Detect which cell encompasses the target text, then output its [x, y] center coordinate. 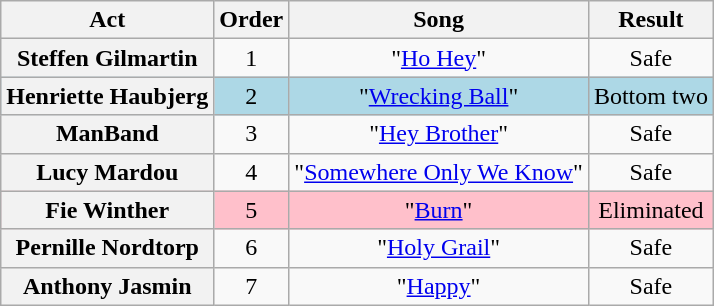
Song [439, 20]
Henriette Haubjerg [108, 96]
Result [650, 20]
Bottom two [650, 96]
"Somewhere Only We Know" [439, 172]
"Wrecking Ball" [439, 96]
Pernille Nordtorp [108, 248]
"Hey Brother" [439, 134]
"Happy" [439, 286]
Steffen Gilmartin [108, 58]
Eliminated [650, 210]
1 [252, 58]
7 [252, 286]
2 [252, 96]
5 [252, 210]
"Ho Hey" [439, 58]
4 [252, 172]
Fie Winther [108, 210]
3 [252, 134]
"Burn" [439, 210]
Anthony Jasmin [108, 286]
Order [252, 20]
Lucy Mardou [108, 172]
6 [252, 248]
Act [108, 20]
ManBand [108, 134]
"Holy Grail" [439, 248]
